Find where the given text appears and provide that cell's center as [X, Y] coordinate. 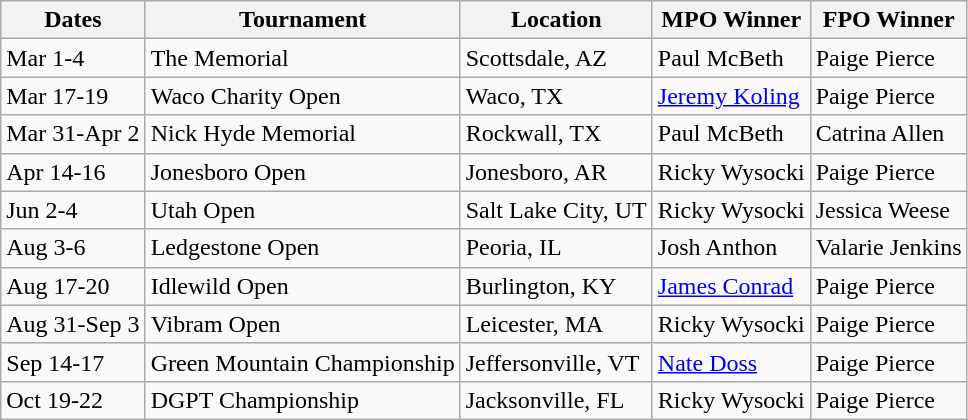
MPO Winner [731, 20]
Dates [73, 20]
Apr 14-16 [73, 172]
Location [556, 20]
Jessica Weese [888, 210]
Scottsdale, AZ [556, 58]
The Memorial [302, 58]
Salt Lake City, UT [556, 210]
Jun 2-4 [73, 210]
Mar 31-Apr 2 [73, 134]
Jonesboro Open [302, 172]
DGPT Championship [302, 400]
Vibram Open [302, 324]
Oct 19-22 [73, 400]
Idlewild Open [302, 286]
Aug 31-Sep 3 [73, 324]
Green Mountain Championship [302, 362]
James Conrad [731, 286]
Josh Anthon [731, 248]
Burlington, KY [556, 286]
Tournament [302, 20]
Jonesboro, AR [556, 172]
Catrina Allen [888, 134]
Sep 14-17 [73, 362]
Aug 17-20 [73, 286]
Valarie Jenkins [888, 248]
Utah Open [302, 210]
Rockwall, TX [556, 134]
Mar 17-19 [73, 96]
Waco Charity Open [302, 96]
Aug 3-6 [73, 248]
Jeremy Koling [731, 96]
Nate Doss [731, 362]
Nick Hyde Memorial [302, 134]
Leicester, MA [556, 324]
FPO Winner [888, 20]
Peoria, IL [556, 248]
Jeffersonville, VT [556, 362]
Jacksonville, FL [556, 400]
Waco, TX [556, 96]
Mar 1-4 [73, 58]
Ledgestone Open [302, 248]
